Scan for the cell matching the given text and deliver its [X, Y] coordinate at center. 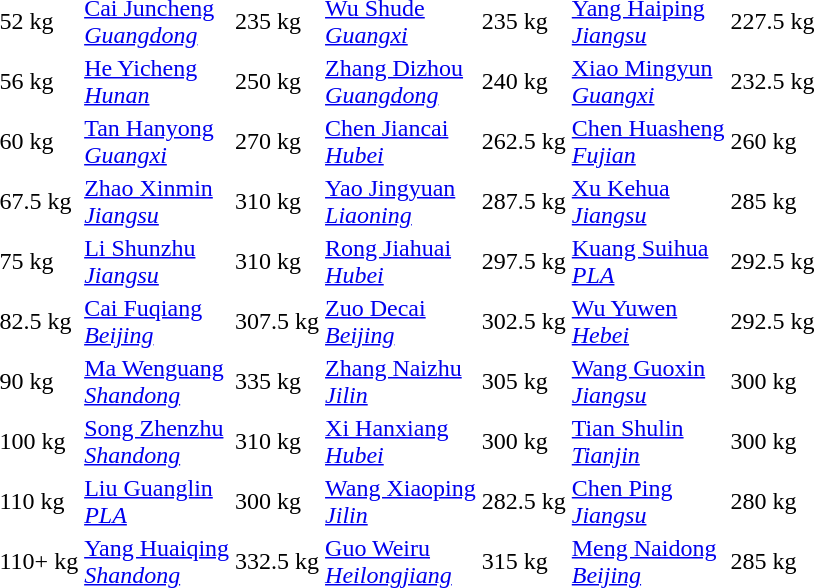
307.5 kg [278, 322]
302.5 kg [524, 322]
Zuo DecaiBeijing [401, 322]
305 kg [524, 382]
Cai FuqiangBeijing [157, 322]
250 kg [278, 82]
Tan HanyongGuangxi [157, 142]
Chen PingJiangsu [648, 502]
Ma WenguangShandong [157, 382]
Chen JiancaiHubei [401, 142]
282.5 kg [524, 502]
335 kg [278, 382]
Kuang SuihuaPLA [648, 262]
Song ZhenzhuShandong [157, 442]
262.5 kg [524, 142]
Wu YuwenHebei [648, 322]
Wang XiaopingJilin [401, 502]
Zhao XinminJiangsu [157, 202]
He YichengHunan [157, 82]
Yao JingyuanLiaoning [401, 202]
Zhang DizhouGuangdong [401, 82]
Tian ShulinTianjin [648, 442]
240 kg [524, 82]
Xu KehuaJiangsu [648, 202]
297.5 kg [524, 262]
Liu GuanglinPLA [157, 502]
Xi HanxiangHubei [401, 442]
Chen HuashengFujian [648, 142]
270 kg [278, 142]
Xiao MingyunGuangxi [648, 82]
Wang GuoxinJiangsu [648, 382]
Zhang NaizhuJilin [401, 382]
Li ShunzhuJiangsu [157, 262]
287.5 kg [524, 202]
Rong JiahuaiHubei [401, 262]
